Search for the cell housing the specified text and yield its [x, y] center coordinate. 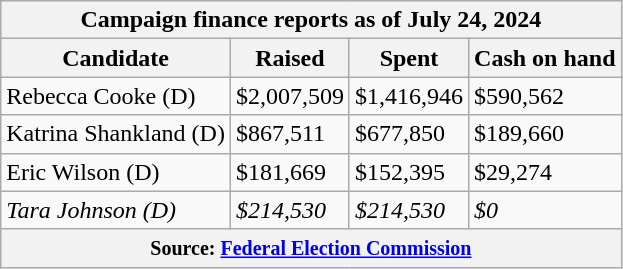
Raised [290, 58]
$152,395 [408, 172]
$29,274 [545, 172]
Spent [408, 58]
$590,562 [545, 96]
$2,007,509 [290, 96]
Source: Federal Election Commission [311, 248]
Rebecca Cooke (D) [116, 96]
Candidate [116, 58]
$0 [545, 210]
$189,660 [545, 134]
Tara Johnson (D) [116, 210]
Campaign finance reports as of July 24, 2024 [311, 20]
Eric Wilson (D) [116, 172]
$677,850 [408, 134]
Cash on hand [545, 58]
$867,511 [290, 134]
Katrina Shankland (D) [116, 134]
$181,669 [290, 172]
$1,416,946 [408, 96]
